Pinpoint the cell where the given text exists, returning its (X, Y) midpoint coordinate. 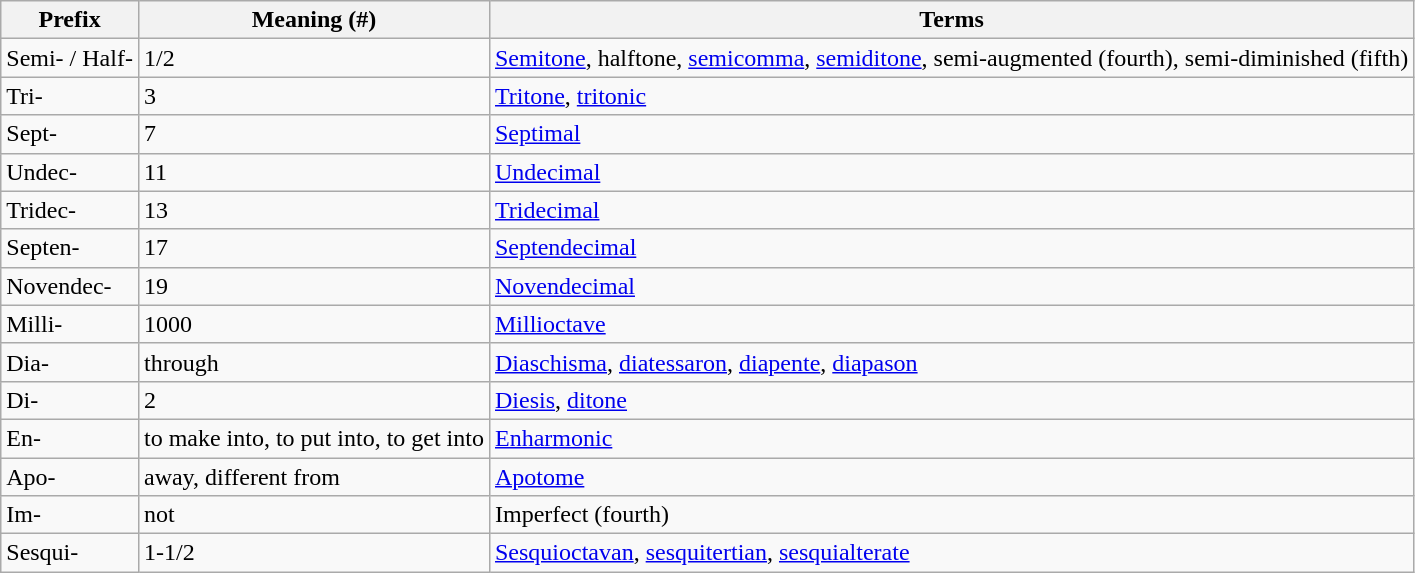
Tridecimal (951, 210)
Tri- (70, 96)
3 (314, 96)
17 (314, 248)
Semitone, halftone, semicomma, semiditone, semi-augmented (fourth), semi-diminished (fifth) (951, 58)
Apotome (951, 477)
11 (314, 172)
7 (314, 134)
1-1/2 (314, 553)
Septimal (951, 134)
13 (314, 210)
En- (70, 438)
Sesqui- (70, 553)
Sesquioctavan, sesquitertian, sesquialterate (951, 553)
Enharmonic (951, 438)
Sept- (70, 134)
Millioctave (951, 324)
2 (314, 400)
Imperfect (fourth) (951, 515)
Apo- (70, 477)
Im- (70, 515)
Diesis, ditone (951, 400)
to make into, to put into, to get into (314, 438)
1/2 (314, 58)
Novendec- (70, 286)
Milli- (70, 324)
Dia- (70, 362)
1000 (314, 324)
Undec- (70, 172)
Septendecimal (951, 248)
19 (314, 286)
Di- (70, 400)
Terms (951, 20)
Septen- (70, 248)
Diaschisma, diatessaron, diapente, diapason (951, 362)
Undecimal (951, 172)
Tritone, tritonic (951, 96)
Prefix (70, 20)
Semi- / Half- (70, 58)
not (314, 515)
Meaning (#) (314, 20)
Tridec- (70, 210)
away, different from (314, 477)
Novendecimal (951, 286)
through (314, 362)
